Output the (X, Y) coordinate of the center of the cell containing the given text.  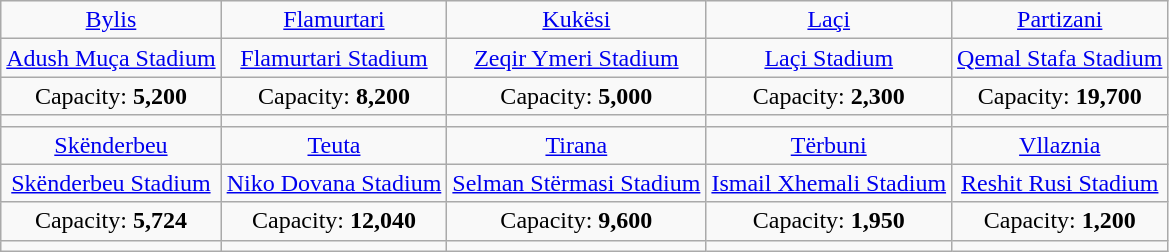
Capacity: 19,700 (1060, 96)
Flamurtari Stadium (334, 58)
Bylis (111, 20)
Laçi (829, 20)
Capacity: 12,040 (334, 221)
Vllaznia (1060, 145)
Niko Dovana Stadium (334, 183)
Qemal Stafa Stadium (1060, 58)
Capacity: 1,950 (829, 221)
Capacity: 9,600 (576, 221)
Selman Stërmasi Stadium (576, 183)
Teuta (334, 145)
Adush Muça Stadium (111, 58)
Tirana (576, 145)
Flamurtari (334, 20)
Reshit Rusi Stadium (1060, 183)
Skënderbeu (111, 145)
Capacity: 8,200 (334, 96)
Capacity: 5,200 (111, 96)
Capacity: 1,200 (1060, 221)
Capacity: 5,724 (111, 221)
Capacity: 5,000 (576, 96)
Laçi Stadium (829, 58)
Capacity: 2,300 (829, 96)
Skënderbeu Stadium (111, 183)
Partizani (1060, 20)
Ismail Xhemali Stadium (829, 183)
Zeqir Ymeri Stadium (576, 58)
Tërbuni (829, 145)
Kukësi (576, 20)
